Find where the given text appears and provide that cell's center as (X, Y) coordinate. 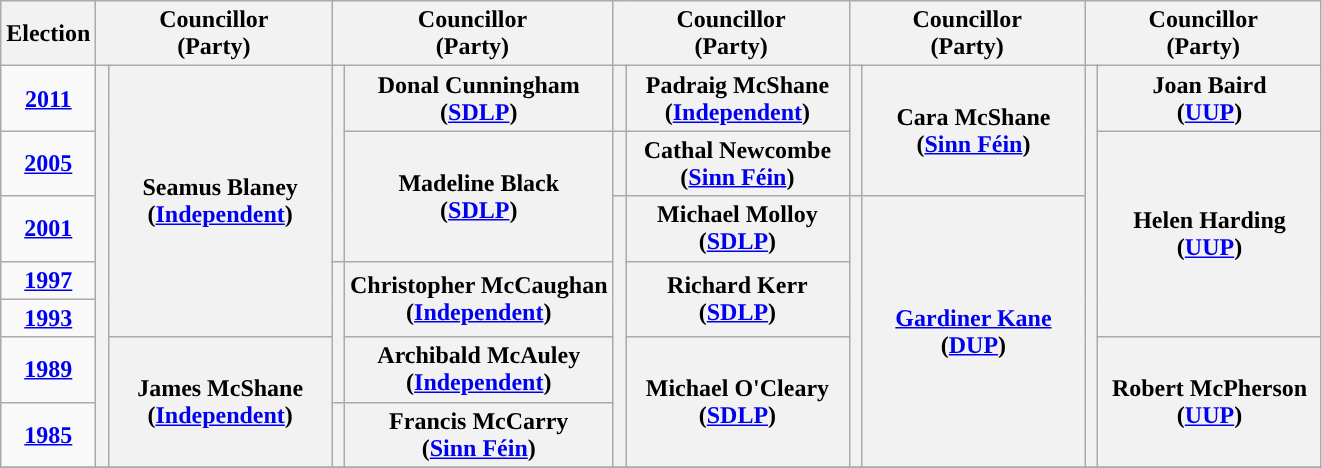
Archibald McAuley (Independent) (478, 370)
Seamus Blaney (Independent) (220, 202)
James McShane (Independent) (220, 402)
Cara McShane (Sinn Féin) (974, 131)
1985 (48, 434)
Cathal Newcombe (Sinn Féin) (738, 164)
Francis McCarry (Sinn Féin) (478, 434)
Padraig McShane (Independent) (738, 98)
1989 (48, 370)
Gardiner Kane (DUP) (974, 332)
Madeline Black (SDLP) (478, 196)
1997 (48, 280)
Donal Cunningham (SDLP) (478, 98)
Election (48, 34)
Robert McPherson (UUP) (1210, 402)
2011 (48, 98)
2005 (48, 164)
Christopher McCaughan (Independent) (478, 299)
Joan Baird (UUP) (1210, 98)
2001 (48, 228)
Michael Molloy (SDLP) (738, 228)
Michael O'Cleary (SDLP) (738, 402)
1993 (48, 318)
Helen Harding (UUP) (1210, 234)
Richard Kerr (SDLP) (738, 299)
